Determine the [X, Y] coordinate at the center of the cell enclosing the given text.  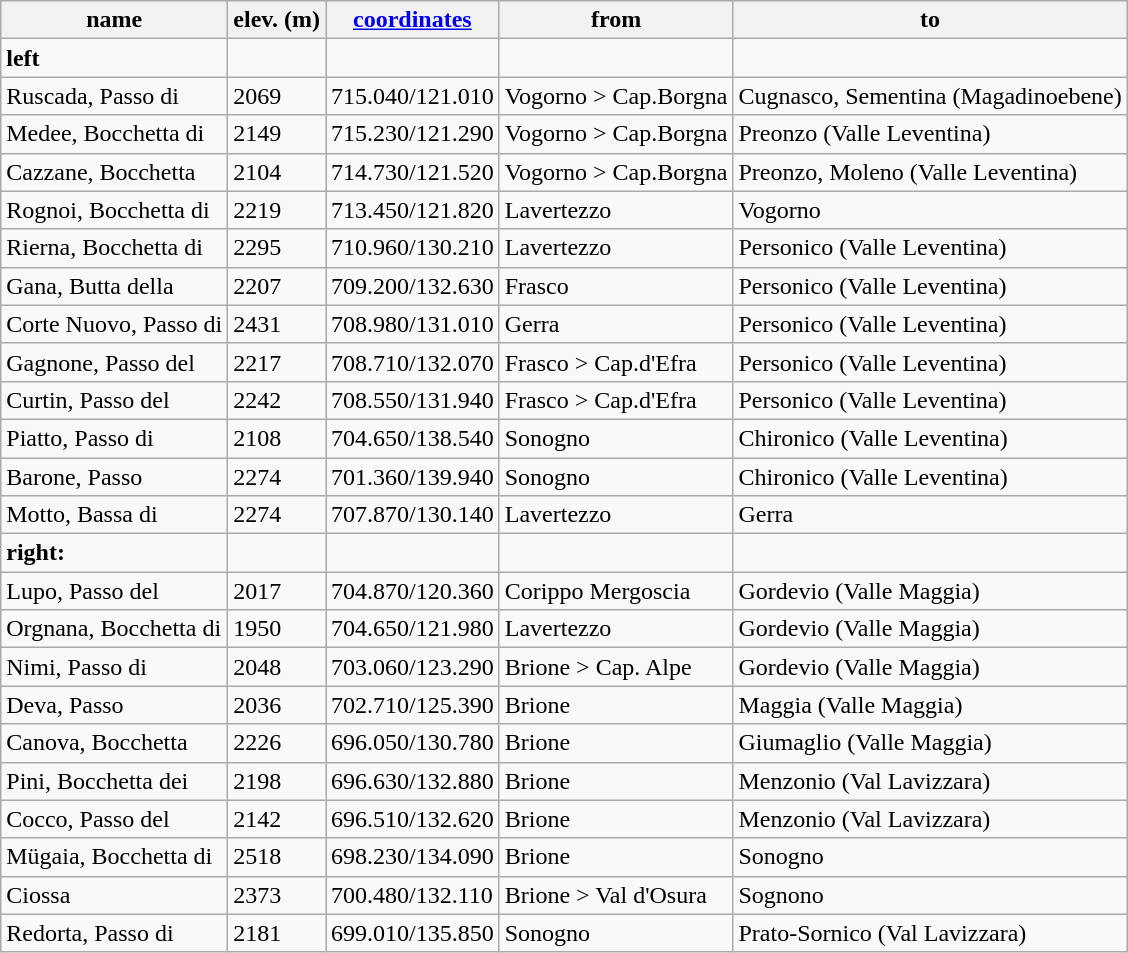
Cocco, Passo del [114, 819]
704.650/121.980 [413, 629]
2149 [277, 134]
2217 [277, 362]
Corippo Mergoscia [616, 591]
2198 [277, 781]
elev. (m) [277, 20]
2295 [277, 248]
710.960/130.210 [413, 248]
Ruscada, Passo di [114, 96]
700.480/132.110 [413, 895]
Nimi, Passo di [114, 667]
2048 [277, 667]
coordinates [413, 20]
Maggia (Valle Maggia) [930, 705]
1950 [277, 629]
2036 [277, 705]
2518 [277, 857]
2373 [277, 895]
699.010/135.850 [413, 933]
Preonzo, Moleno (Valle Leventina) [930, 172]
Rierna, Bocchetta di [114, 248]
Deva, Passo [114, 705]
2069 [277, 96]
698.230/134.090 [413, 857]
715.230/121.290 [413, 134]
Medee, Bocchetta di [114, 134]
709.200/132.630 [413, 286]
2431 [277, 324]
name [114, 20]
Giumaglio (Valle Maggia) [930, 743]
Gana, Butta della [114, 286]
Prato-Sornico (Val Lavizzara) [930, 933]
2226 [277, 743]
Rognoi, Bocchetta di [114, 210]
2207 [277, 286]
Mügaia, Bocchetta di [114, 857]
Sognono [930, 895]
from [616, 20]
Motto, Bassa di [114, 515]
Pini, Bocchetta dei [114, 781]
2242 [277, 400]
2017 [277, 591]
704.870/120.360 [413, 591]
Lupo, Passo del [114, 591]
2108 [277, 438]
Ciossa [114, 895]
2104 [277, 172]
Frasco [616, 286]
Canova, Bocchetta [114, 743]
Barone, Passo [114, 477]
702.710/125.390 [413, 705]
Brione > Cap. Alpe [616, 667]
right: [114, 553]
715.040/121.010 [413, 96]
696.510/132.620 [413, 819]
Vogorno [930, 210]
2181 [277, 933]
708.550/131.940 [413, 400]
left [114, 58]
696.630/132.880 [413, 781]
Brione > Val d'Osura [616, 895]
708.710/132.070 [413, 362]
708.980/131.010 [413, 324]
Cazzane, Bocchetta [114, 172]
713.450/121.820 [413, 210]
701.360/139.940 [413, 477]
Cugnasco, Sementina (Magadinoebene) [930, 96]
696.050/130.780 [413, 743]
Piatto, Passo di [114, 438]
707.870/130.140 [413, 515]
2142 [277, 819]
to [930, 20]
2219 [277, 210]
Redorta, Passo di [114, 933]
Corte Nuovo, Passo di [114, 324]
703.060/123.290 [413, 667]
Gagnone, Passo del [114, 362]
704.650/138.540 [413, 438]
714.730/121.520 [413, 172]
Preonzo (Valle Leventina) [930, 134]
Orgnana, Bocchetta di [114, 629]
Curtin, Passo del [114, 400]
